Output the [x, y] coordinate of the center of the cell containing the given text.  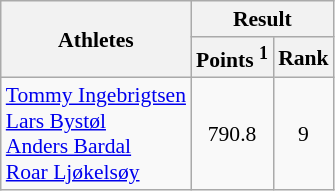
790.8 [232, 134]
Result [262, 19]
9 [304, 134]
Points 1 [232, 58]
Tommy IngebrigtsenLars BystølAnders BardalRoar Ljøkelsøy [96, 134]
Rank [304, 58]
Athletes [96, 40]
